Extract the (X, Y) coordinate from the center of the cell holding the provided text.  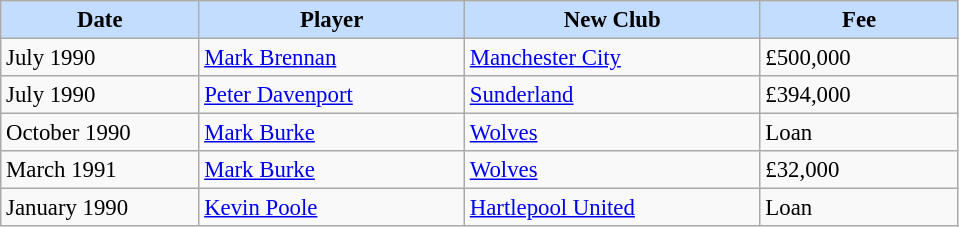
Sunderland (612, 95)
October 1990 (100, 133)
Player (332, 20)
Hartlepool United (612, 208)
Kevin Poole (332, 208)
Mark Brennan (332, 58)
£500,000 (859, 58)
New Club (612, 20)
March 1991 (100, 170)
£32,000 (859, 170)
Fee (859, 20)
Peter Davenport (332, 95)
Manchester City (612, 58)
Date (100, 20)
January 1990 (100, 208)
£394,000 (859, 95)
